Detect which cell encompasses the target text, then output its [X, Y] center coordinate. 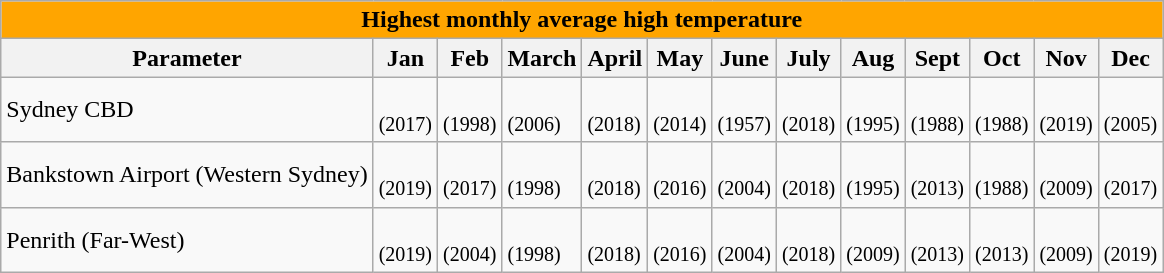
(2006) [542, 110]
(2005) [1130, 110]
Highest monthly average high temperature [582, 20]
Feb [470, 58]
Dec [1130, 58]
Aug [873, 58]
June [744, 58]
(2014) [680, 110]
Sept [937, 58]
Parameter [187, 58]
Penrith (Far-West) [187, 240]
April [615, 58]
Jan [405, 58]
(1957) [744, 110]
May [680, 58]
Nov [1066, 58]
Bankstown Airport (Western Sydney) [187, 174]
Oct [1002, 58]
March [542, 58]
July [808, 58]
Sydney CBD [187, 110]
